Determine the [x, y] coordinate at the center of the cell enclosing the given text.  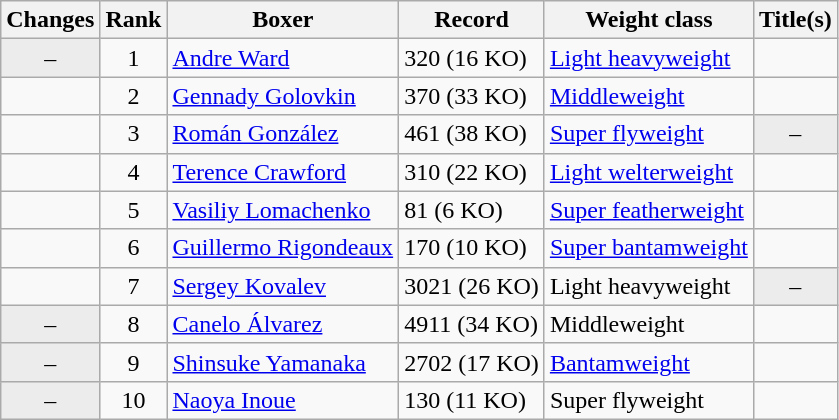
370 (33 KO) [472, 96]
Shinsuke Yamanaka [283, 362]
3 [134, 134]
Canelo Álvarez [283, 324]
2 [134, 96]
Andre Ward [283, 58]
Light welterweight [648, 172]
Naoya Inoue [283, 400]
Sergey Kovalev [283, 286]
5 [134, 210]
10 [134, 400]
Weight class [648, 20]
310 (22 KO) [472, 172]
Román González [283, 134]
170 (10 KO) [472, 248]
Rank [134, 20]
3021 (26 KO) [472, 286]
7 [134, 286]
Guillermo Rigondeaux [283, 248]
Record [472, 20]
Vasiliy Lomachenko [283, 210]
Gennady Golovkin [283, 96]
130 (11 KO) [472, 400]
Changes [50, 20]
1 [134, 58]
8 [134, 324]
81 (6 KO) [472, 210]
4 [134, 172]
Super bantamweight [648, 248]
Bantamweight [648, 362]
320 (16 KO) [472, 58]
6 [134, 248]
Title(s) [795, 20]
2702 (17 KO) [472, 362]
Super featherweight [648, 210]
9 [134, 362]
Terence Crawford [283, 172]
461 (38 KO) [472, 134]
Boxer [283, 20]
4911 (34 KO) [472, 324]
